Determine the (X, Y) coordinate at the center of the cell enclosing the given text.  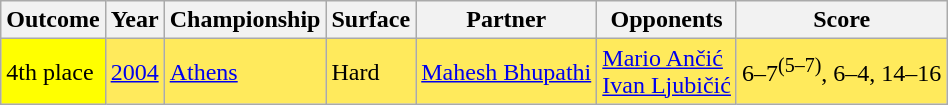
Year (134, 20)
Surface (371, 20)
Hard (371, 72)
Athens (245, 72)
2004 (134, 72)
Partner (506, 20)
Opponents (667, 20)
6–7(5–7), 6–4, 14–16 (841, 72)
Outcome (53, 20)
Score (841, 20)
Mario Ančić Ivan Ljubičić (667, 72)
Championship (245, 20)
4th place (53, 72)
Mahesh Bhupathi (506, 72)
